For the text-containing cell, return its midpoint in (X, Y) coordinate format. 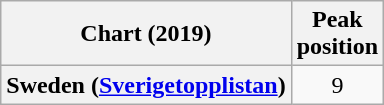
Peak position (337, 34)
Sweden (Sverigetopplistan) (146, 85)
Chart (2019) (146, 34)
9 (337, 85)
